Output the (X, Y) coordinate of the center of the cell containing the given text.  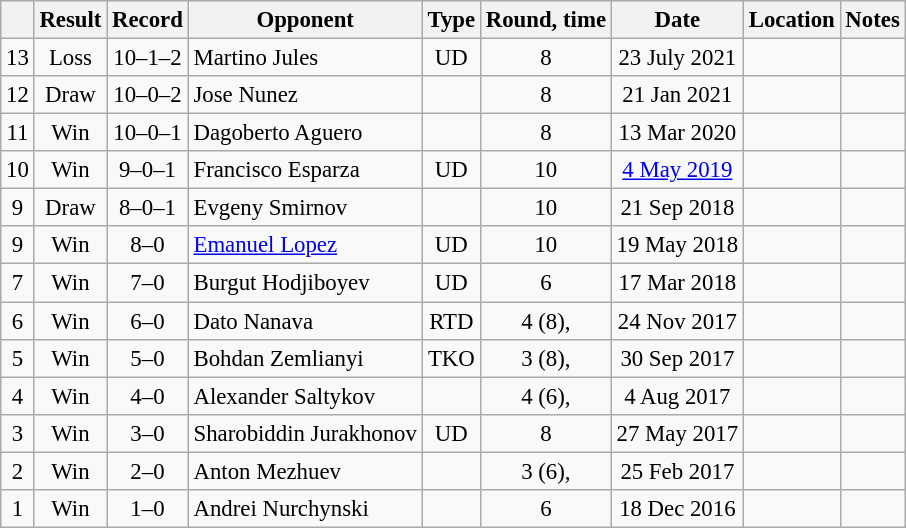
3 (6), (546, 471)
12 (18, 95)
Evgeny Smirnov (305, 208)
11 (18, 133)
1 (18, 509)
Bohdan Zemlianyi (305, 358)
Sharobiddin Jurakhonov (305, 433)
4 (8), (546, 321)
8–0–1 (148, 208)
10–0–1 (148, 133)
Jose Nunez (305, 95)
9–0–1 (148, 170)
8–0 (148, 245)
Record (148, 20)
Andrei Nurchynski (305, 509)
Alexander Saltykov (305, 396)
6–0 (148, 321)
Martino Jules (305, 58)
3–0 (148, 433)
Notes (872, 20)
Result (70, 20)
21 Jan 2021 (677, 95)
Type (451, 20)
3 (18, 433)
Francisco Esparza (305, 170)
18 Dec 2016 (677, 509)
1–0 (148, 509)
10–0–2 (148, 95)
2–0 (148, 471)
Burgut Hodjiboyev (305, 283)
13 (18, 58)
23 July 2021 (677, 58)
7 (18, 283)
Emanuel Lopez (305, 245)
13 Mar 2020 (677, 133)
TKO (451, 358)
4 (18, 396)
4 (6), (546, 396)
27 May 2017 (677, 433)
5–0 (148, 358)
Round, time (546, 20)
7–0 (148, 283)
Dagoberto Aguero (305, 133)
Opponent (305, 20)
Loss (70, 58)
4 Aug 2017 (677, 396)
4–0 (148, 396)
17 Mar 2018 (677, 283)
3 (8), (546, 358)
4 May 2019 (677, 170)
2 (18, 471)
Anton Mezhuev (305, 471)
25 Feb 2017 (677, 471)
5 (18, 358)
RTD (451, 321)
Dato Nanava (305, 321)
19 May 2018 (677, 245)
Location (792, 20)
30 Sep 2017 (677, 358)
24 Nov 2017 (677, 321)
10–1–2 (148, 58)
21 Sep 2018 (677, 208)
Date (677, 20)
